Extract the [x, y] coordinate from the center of the cell holding the provided text.  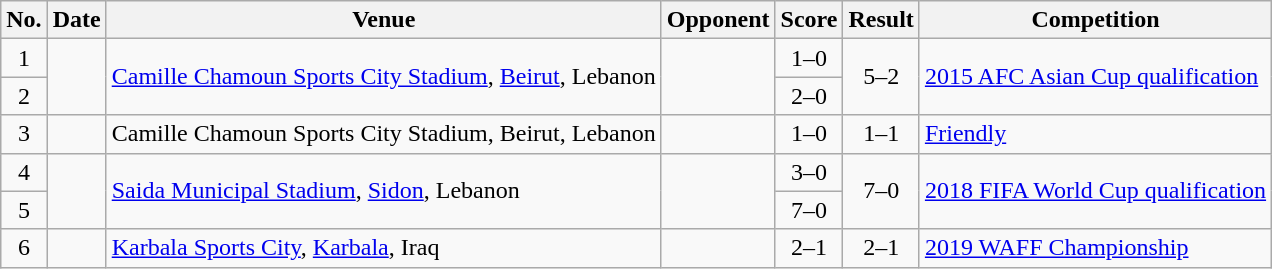
Result [881, 20]
3 [24, 134]
Score [809, 20]
2015 AFC Asian Cup qualification [1095, 77]
Friendly [1095, 134]
5–2 [881, 77]
5 [24, 210]
Opponent [718, 20]
2019 WAFF Championship [1095, 248]
1–1 [881, 134]
2–0 [809, 96]
Saida Municipal Stadium, Sidon, Lebanon [384, 191]
3–0 [809, 172]
Date [76, 20]
Venue [384, 20]
6 [24, 248]
2018 FIFA World Cup qualification [1095, 191]
Karbala Sports City, Karbala, Iraq [384, 248]
4 [24, 172]
No. [24, 20]
2 [24, 96]
1 [24, 58]
Competition [1095, 20]
